Search for the cell housing the specified text and yield its (X, Y) center coordinate. 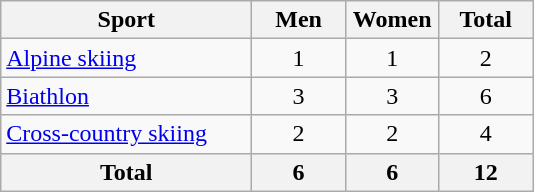
Men (299, 20)
Sport (126, 20)
Alpine skiing (126, 58)
Cross-country skiing (126, 134)
Biathlon (126, 96)
Women (392, 20)
4 (486, 134)
12 (486, 172)
